Pinpoint the cell where the given text exists, returning its (X, Y) midpoint coordinate. 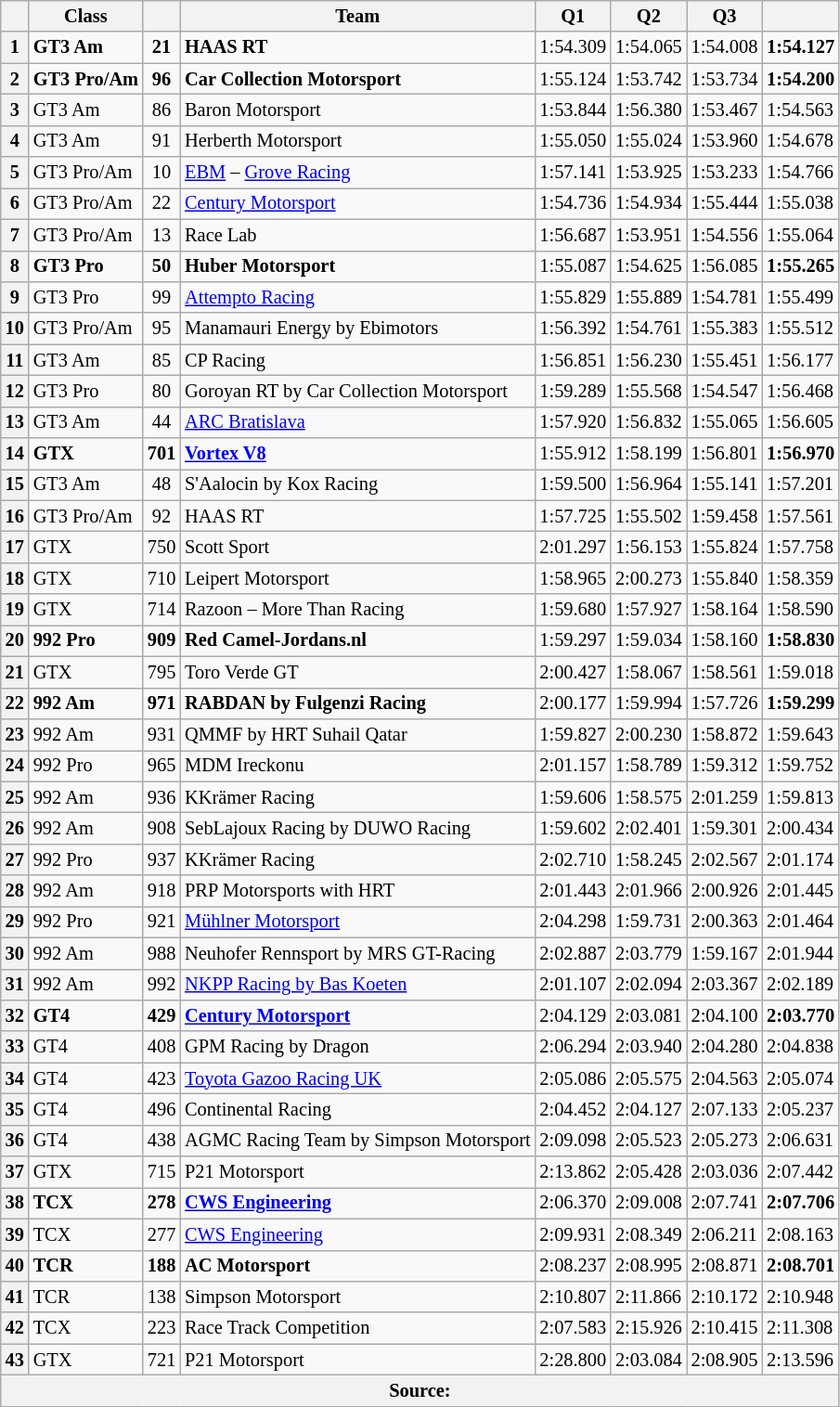
1:58.067 (649, 672)
2:05.237 (800, 1109)
2:00.926 (725, 891)
40 (15, 1266)
15 (15, 484)
2:00.434 (800, 828)
1:56.687 (573, 235)
1:57.561 (800, 516)
2:10.948 (800, 1297)
AGMC Racing Team by Simpson Motorsport (357, 1141)
496 (162, 1109)
1:58.245 (649, 859)
2:00.230 (649, 734)
1:55.912 (573, 454)
8 (15, 266)
1:56.153 (649, 547)
138 (162, 1297)
2:07.133 (725, 1109)
91 (162, 141)
429 (162, 1015)
96 (162, 79)
937 (162, 859)
ARC Bratislava (357, 422)
1:57.927 (649, 610)
Manamauri Energy by Ebimotors (357, 329)
1:55.451 (725, 360)
1:56.230 (649, 360)
33 (15, 1047)
2:10.172 (725, 1297)
1:54.766 (800, 173)
23 (15, 734)
20 (15, 640)
1:59.167 (725, 953)
7 (15, 235)
Toro Verde GT (357, 672)
1:56.801 (725, 454)
Leipert Motorsport (357, 578)
2:08.237 (573, 1266)
6 (15, 203)
1:59.500 (573, 484)
2:02.094 (649, 985)
1:57.201 (800, 484)
1:54.736 (573, 203)
Attempto Racing (357, 297)
Scott Sport (357, 547)
1:57.725 (573, 516)
43 (15, 1360)
Baron Motorsport (357, 110)
992 (162, 985)
Razoon – More Than Racing (357, 610)
2:07.706 (800, 1203)
25 (15, 797)
438 (162, 1141)
188 (162, 1266)
1:58.359 (800, 578)
714 (162, 610)
2:02.401 (649, 828)
1:53.960 (725, 141)
1:55.512 (800, 329)
1:55.024 (649, 141)
CP Racing (357, 360)
SebLajoux Racing by DUWO Racing (357, 828)
1:54.563 (800, 110)
1:55.087 (573, 266)
2:04.129 (573, 1015)
1:53.734 (725, 79)
2:01.174 (800, 859)
2:03.036 (725, 1172)
1:55.064 (800, 235)
1:59.312 (725, 766)
1:58.164 (725, 610)
1:58.830 (800, 640)
EBM – Grove Racing (357, 173)
1:59.018 (800, 672)
921 (162, 922)
Red Camel-Jordans.nl (357, 640)
2:03.367 (725, 985)
2:01.944 (800, 953)
2:01.464 (800, 922)
1:55.383 (725, 329)
1:55.824 (725, 547)
1:54.761 (649, 329)
12 (15, 391)
1:53.951 (649, 235)
2 (15, 79)
2:04.838 (800, 1047)
1:54.934 (649, 203)
278 (162, 1203)
1:58.575 (649, 797)
2:00.363 (725, 922)
2:02.887 (573, 953)
1:53.467 (725, 110)
2:03.940 (649, 1047)
2:05.273 (725, 1141)
1:59.299 (800, 703)
2:05.575 (649, 1078)
2:09.008 (649, 1203)
2:04.100 (725, 1015)
RABDAN by Fulgenzi Racing (357, 703)
1:56.392 (573, 329)
26 (15, 828)
Huber Motorsport (357, 266)
1:53.844 (573, 110)
Goroyan RT by Car Collection Motorsport (357, 391)
41 (15, 1297)
1:55.265 (800, 266)
Continental Racing (357, 1109)
2:08.701 (800, 1266)
4 (15, 141)
37 (15, 1172)
1:57.726 (725, 703)
2:08.349 (649, 1234)
1:54.678 (800, 141)
1:54.200 (800, 79)
2:10.807 (573, 1297)
19 (15, 610)
1:59.994 (649, 703)
2:08.163 (800, 1234)
1:54.008 (725, 47)
1:56.970 (800, 454)
2:03.779 (649, 953)
2:02.567 (725, 859)
2:08.905 (725, 1360)
971 (162, 703)
2:28.800 (573, 1360)
1:56.468 (800, 391)
1:55.444 (725, 203)
2:09.098 (573, 1141)
2:09.931 (573, 1234)
1:59.301 (725, 828)
GPM Racing by Dragon (357, 1047)
1:59.034 (649, 640)
2:01.259 (725, 797)
14 (15, 454)
AC Motorsport (357, 1266)
1:54.781 (725, 297)
1:59.458 (725, 516)
1:58.160 (725, 640)
MDM Ireckonu (357, 766)
38 (15, 1203)
2:01.966 (649, 891)
48 (162, 484)
Q2 (649, 16)
1:58.590 (800, 610)
1:58.561 (725, 672)
1:57.141 (573, 173)
1:56.177 (800, 360)
2:06.631 (800, 1141)
1:56.605 (800, 422)
34 (15, 1078)
1:53.742 (649, 79)
Race Track Competition (357, 1328)
39 (15, 1234)
2:13.862 (573, 1172)
2:04.452 (573, 1109)
931 (162, 734)
85 (162, 360)
2:00.427 (573, 672)
1:59.606 (573, 797)
277 (162, 1234)
Class (85, 16)
2:06.370 (573, 1203)
30 (15, 953)
2:08.995 (649, 1266)
32 (15, 1015)
Toyota Gazoo Racing UK (357, 1078)
908 (162, 828)
988 (162, 953)
1:58.965 (573, 578)
1:55.124 (573, 79)
2:04.563 (725, 1078)
710 (162, 578)
223 (162, 1328)
2:01.445 (800, 891)
1:59.752 (800, 766)
2:08.871 (725, 1266)
28 (15, 891)
721 (162, 1360)
92 (162, 516)
1 (15, 47)
715 (162, 1172)
2:06.294 (573, 1047)
Source: (420, 1390)
1:59.602 (573, 828)
2:11.866 (649, 1297)
86 (162, 110)
1:57.758 (800, 547)
31 (15, 985)
750 (162, 547)
1:56.380 (649, 110)
1:54.625 (649, 266)
2:03.770 (800, 1015)
1:58.199 (649, 454)
QMMF by HRT Suhail Qatar (357, 734)
1:55.499 (800, 297)
Team (357, 16)
2:01.297 (573, 547)
2:10.415 (725, 1328)
408 (162, 1047)
Simpson Motorsport (357, 1297)
1:59.297 (573, 640)
80 (162, 391)
2:05.086 (573, 1078)
795 (162, 672)
Q1 (573, 16)
11 (15, 360)
Car Collection Motorsport (357, 79)
2:02.189 (800, 985)
Vortex V8 (357, 454)
24 (15, 766)
1:55.829 (573, 297)
2:04.298 (573, 922)
1:55.065 (725, 422)
1:59.680 (573, 610)
Herberth Motorsport (357, 141)
16 (15, 516)
1:59.813 (800, 797)
Race Lab (357, 235)
2:04.280 (725, 1047)
2:01.443 (573, 891)
1:59.731 (649, 922)
50 (162, 266)
936 (162, 797)
1:53.925 (649, 173)
1:54.309 (573, 47)
35 (15, 1109)
1:56.085 (725, 266)
2:03.084 (649, 1360)
1:55.502 (649, 516)
2:01.107 (573, 985)
27 (15, 859)
Q3 (725, 16)
29 (15, 922)
1:55.141 (725, 484)
1:55.050 (573, 141)
2:07.442 (800, 1172)
1:55.840 (725, 578)
2:02.710 (573, 859)
965 (162, 766)
1:58.789 (649, 766)
2:05.074 (800, 1078)
1:54.556 (725, 235)
Mühlner Motorsport (357, 922)
1:56.832 (649, 422)
2:04.127 (649, 1109)
423 (162, 1078)
2:03.081 (649, 1015)
Neuhofer Rennsport by MRS GT-Racing (357, 953)
1:54.065 (649, 47)
1:56.964 (649, 484)
2:00.177 (573, 703)
PRP Motorsports with HRT (357, 891)
42 (15, 1328)
1:54.547 (725, 391)
2:07.583 (573, 1328)
1:59.827 (573, 734)
1:58.872 (725, 734)
NKPP Racing by Bas Koeten (357, 985)
2:11.308 (800, 1328)
1:56.851 (573, 360)
1:55.038 (800, 203)
18 (15, 578)
9 (15, 297)
2:13.596 (800, 1360)
5 (15, 173)
1:55.889 (649, 297)
701 (162, 454)
2:05.428 (649, 1172)
2:15.926 (649, 1328)
909 (162, 640)
2:06.211 (725, 1234)
1:57.920 (573, 422)
S'Aalocin by Kox Racing (357, 484)
1:59.643 (800, 734)
1:53.233 (725, 173)
2:00.273 (649, 578)
95 (162, 329)
44 (162, 422)
918 (162, 891)
3 (15, 110)
2:05.523 (649, 1141)
99 (162, 297)
1:59.289 (573, 391)
2:01.157 (573, 766)
2:07.741 (725, 1203)
1:55.568 (649, 391)
1:54.127 (800, 47)
17 (15, 547)
36 (15, 1141)
